From the cell containing the given text, extract its center point as (X, Y) coordinate. 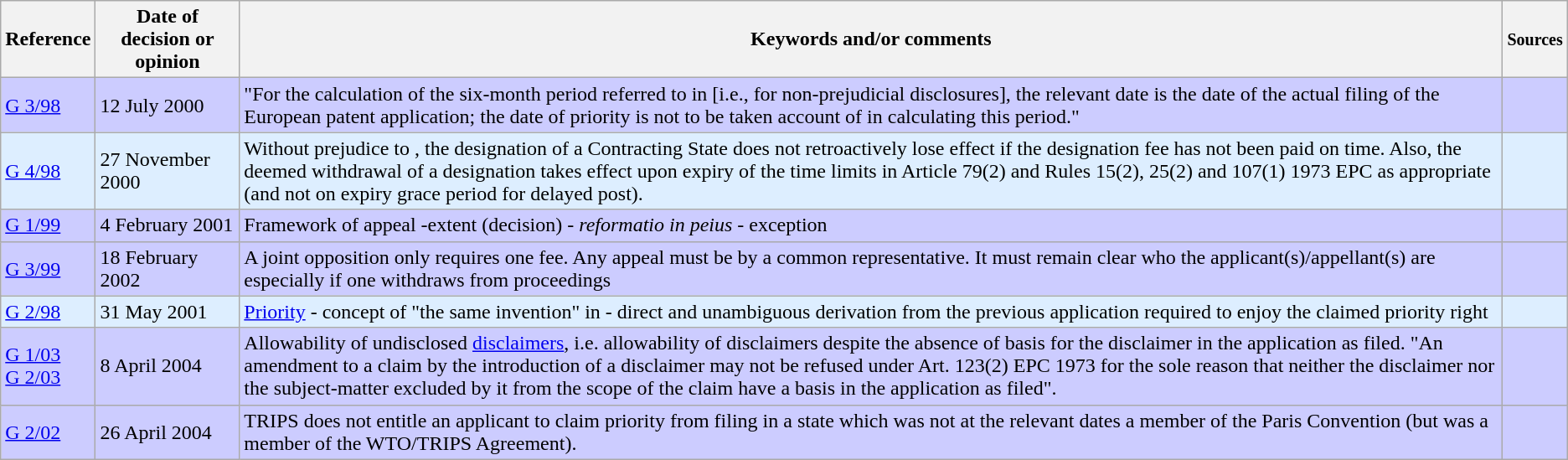
Framework of appeal -extent (decision) - reformatio in peius - exception (871, 225)
G 2/02 (49, 432)
8 April 2004 (168, 366)
G 1/03 G 2/03 (49, 366)
G 2/98 (49, 312)
G 3/98 (49, 106)
Sources (1534, 39)
27 November 2000 (168, 171)
18 February 2002 (168, 268)
G 1/99 (49, 225)
4 February 2001 (168, 225)
26 April 2004 (168, 432)
Keywords and/or comments (871, 39)
12 July 2000 (168, 106)
Date of decision or opinion (168, 39)
Reference (49, 39)
G 3/99 (49, 268)
G 4/98 (49, 171)
31 May 2001 (168, 312)
